Return the [X, Y] coordinate for the center point of the cell that contains the specified text.  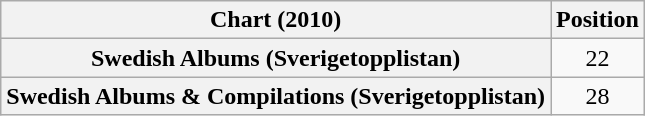
Chart (2010) [276, 20]
Swedish Albums (Sverigetopplistan) [276, 58]
22 [598, 58]
Swedish Albums & Compilations (Sverigetopplistan) [276, 96]
28 [598, 96]
Position [598, 20]
